Determine the [X, Y] coordinate at the center of the cell enclosing the given text.  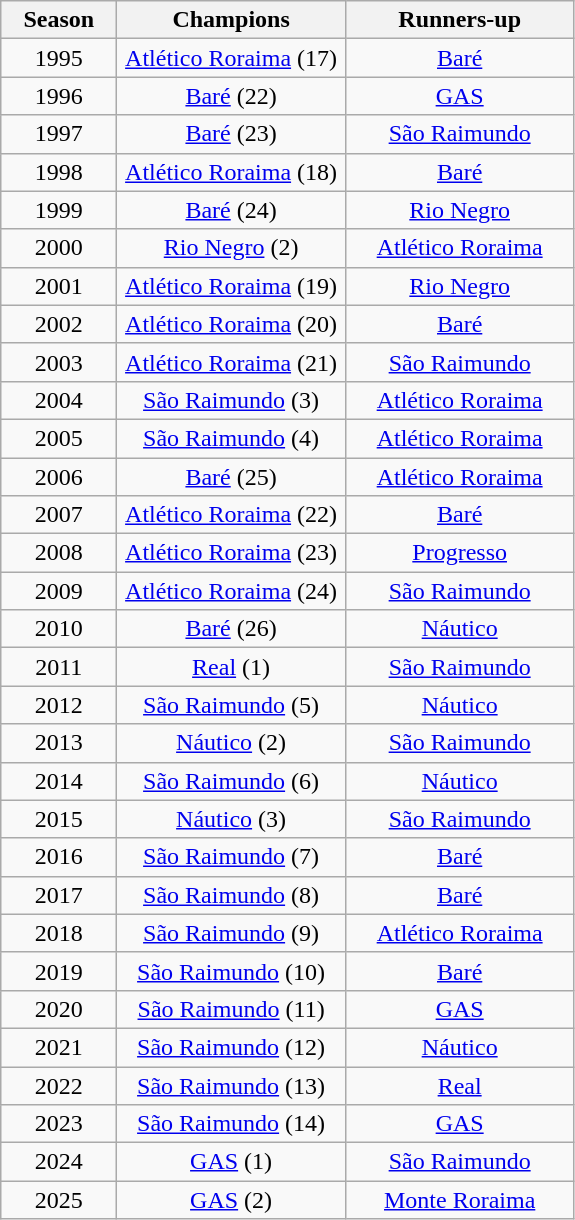
2003 [59, 362]
2002 [59, 324]
1998 [59, 172]
Atlético Roraima (24) [232, 591]
São Raimundo (4) [232, 438]
São Raimundo (10) [232, 971]
2005 [59, 438]
Atlético Roraima (20) [232, 324]
2008 [59, 553]
Real [460, 1085]
São Raimundo (14) [232, 1124]
2010 [59, 629]
2016 [59, 857]
São Raimundo (13) [232, 1085]
1995 [59, 58]
Baré (23) [232, 134]
2009 [59, 591]
Atlético Roraima (17) [232, 58]
1999 [59, 210]
2022 [59, 1085]
Real (1) [232, 667]
2001 [59, 286]
Season [59, 20]
Progresso [460, 553]
Monte Roraima [460, 1200]
São Raimundo (5) [232, 705]
São Raimundo (7) [232, 857]
GAS (1) [232, 1162]
Náutico (3) [232, 819]
Náutico (2) [232, 743]
Baré (25) [232, 477]
Atlético Roraima (18) [232, 172]
2019 [59, 971]
2015 [59, 819]
Runners-up [460, 20]
2017 [59, 895]
2014 [59, 781]
2025 [59, 1200]
São Raimundo (9) [232, 933]
1997 [59, 134]
2000 [59, 248]
São Raimundo (6) [232, 781]
Baré (24) [232, 210]
2018 [59, 933]
2023 [59, 1124]
Atlético Roraima (22) [232, 515]
Atlético Roraima (23) [232, 553]
2006 [59, 477]
2013 [59, 743]
Atlético Roraima (21) [232, 362]
São Raimundo (8) [232, 895]
2004 [59, 400]
São Raimundo (12) [232, 1047]
São Raimundo (11) [232, 1009]
2011 [59, 667]
Rio Negro (2) [232, 248]
Atlético Roraima (19) [232, 286]
Champions [232, 20]
1996 [59, 96]
2007 [59, 515]
Baré (26) [232, 629]
2020 [59, 1009]
GAS (2) [232, 1200]
2012 [59, 705]
2024 [59, 1162]
Baré (22) [232, 96]
2021 [59, 1047]
São Raimundo (3) [232, 400]
